For the text-containing cell, return its midpoint in (X, Y) coordinate format. 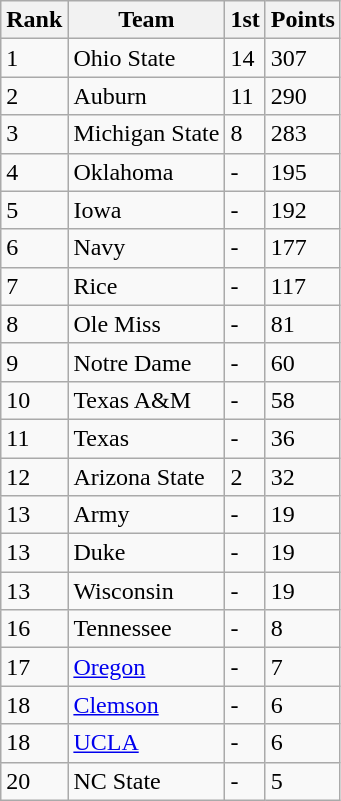
UCLA (146, 743)
Points (302, 20)
192 (302, 210)
14 (245, 58)
Army (146, 515)
Duke (146, 553)
81 (302, 324)
Clemson (146, 705)
Texas (146, 438)
Ohio State (146, 58)
32 (302, 477)
117 (302, 286)
1st (245, 20)
195 (302, 172)
Wisconsin (146, 591)
177 (302, 248)
9 (34, 362)
3 (34, 134)
307 (302, 58)
Oregon (146, 667)
Team (146, 20)
Navy (146, 248)
NC State (146, 781)
12 (34, 477)
20 (34, 781)
Notre Dame (146, 362)
290 (302, 96)
Rice (146, 286)
Ole Miss (146, 324)
Texas A&M (146, 400)
16 (34, 629)
Arizona State (146, 477)
Rank (34, 20)
Tennessee (146, 629)
1 (34, 58)
58 (302, 400)
36 (302, 438)
Auburn (146, 96)
Iowa (146, 210)
17 (34, 667)
10 (34, 400)
Michigan State (146, 134)
60 (302, 362)
283 (302, 134)
4 (34, 172)
Oklahoma (146, 172)
